Return the [x, y] coordinate for the center point of the cell that contains the specified text.  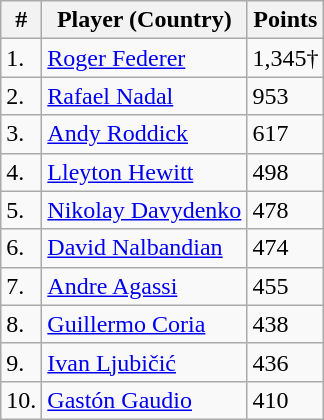
Gastón Gaudio [144, 400]
438 [286, 324]
2. [22, 96]
410 [286, 400]
David Nalbandian [144, 248]
953 [286, 96]
4. [22, 172]
Player (Country) [144, 20]
Andre Agassi [144, 286]
Nikolay Davydenko [144, 210]
474 [286, 248]
Ivan Ljubičić [144, 362]
436 [286, 362]
Points [286, 20]
Rafael Nadal [144, 96]
Lleyton Hewitt [144, 172]
Andy Roddick [144, 134]
1. [22, 58]
478 [286, 210]
Roger Federer [144, 58]
5. [22, 210]
8. [22, 324]
455 [286, 286]
Guillermo Coria [144, 324]
1,345† [286, 58]
# [22, 20]
498 [286, 172]
10. [22, 400]
9. [22, 362]
7. [22, 286]
3. [22, 134]
617 [286, 134]
6. [22, 248]
